Determine the (x, y) coordinate at the center of the cell enclosing the given text.  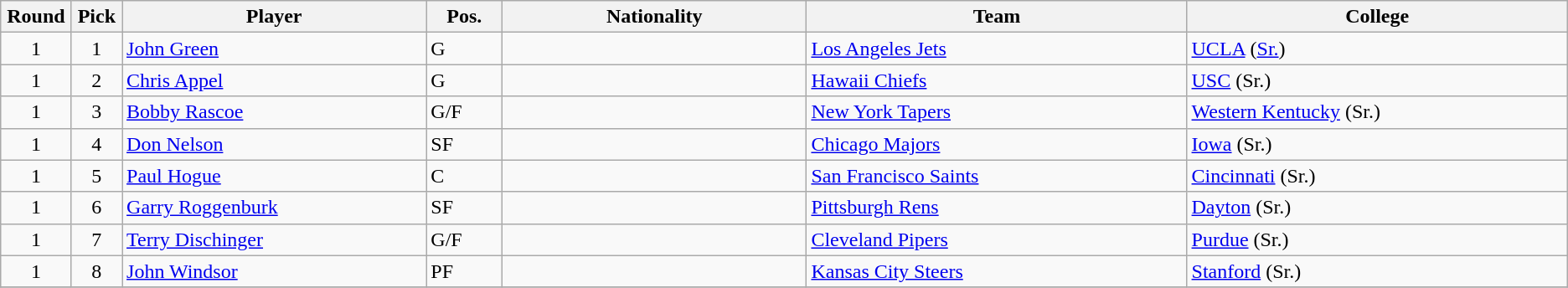
College (1377, 17)
UCLA (Sr.) (1377, 49)
John Green (275, 49)
Don Nelson (275, 144)
Purdue (Sr.) (1377, 239)
Western Kentucky (Sr.) (1377, 112)
7 (96, 239)
3 (96, 112)
6 (96, 208)
Garry Roggenburk (275, 208)
C (464, 176)
Player (275, 17)
4 (96, 144)
Pick (96, 17)
Dayton (Sr.) (1377, 208)
Hawaii Chiefs (997, 80)
2 (96, 80)
Terry Dischinger (275, 239)
PF (464, 271)
Bobby Rascoe (275, 112)
New York Tapers (997, 112)
Chris Appel (275, 80)
John Windsor (275, 271)
Los Angeles Jets (997, 49)
Paul Hogue (275, 176)
Cleveland Pipers (997, 239)
Chicago Majors (997, 144)
5 (96, 176)
Team (997, 17)
Cincinnati (Sr.) (1377, 176)
Stanford (Sr.) (1377, 271)
Nationality (655, 17)
Kansas City Steers (997, 271)
Pos. (464, 17)
Round (36, 17)
Iowa (Sr.) (1377, 144)
USC (Sr.) (1377, 80)
8 (96, 271)
Pittsburgh Rens (997, 208)
San Francisco Saints (997, 176)
